From the cell containing the given text, extract its center point as [x, y] coordinate. 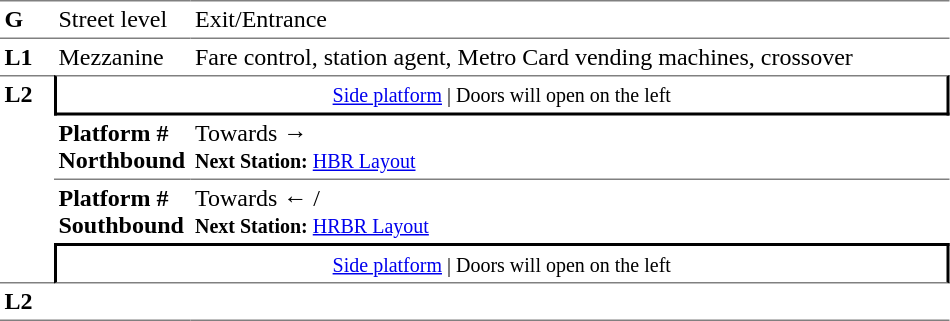
L2 [27, 179]
G [27, 20]
Towards → Next Station: HBR Layout [570, 148]
Exit/Entrance [570, 20]
Platform #Southbound [122, 212]
L1 [27, 57]
Platform #Northbound [122, 148]
Mezzanine [122, 57]
Street level [122, 20]
Towards ← / Next Station: HRBR Layout [570, 212]
Fare control, station agent, Metro Card vending machines, crossover [570, 57]
